Detect which cell encompasses the target text, then output its (x, y) center coordinate. 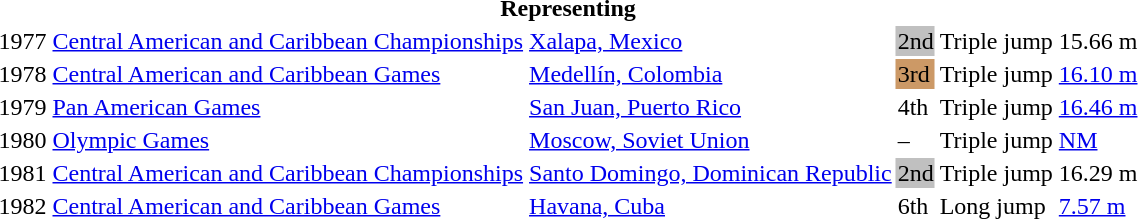
3rd (916, 74)
San Juan, Puerto Rico (711, 107)
– (916, 140)
Moscow, Soviet Union (711, 140)
Central American and Caribbean Games (288, 74)
Pan American Games (288, 107)
Olympic Games (288, 140)
Santo Domingo, Dominican Republic (711, 173)
4th (916, 107)
Xalapa, Mexico (711, 41)
Medellín, Colombia (711, 74)
